Find where the given text appears and provide that cell's center as [x, y] coordinate. 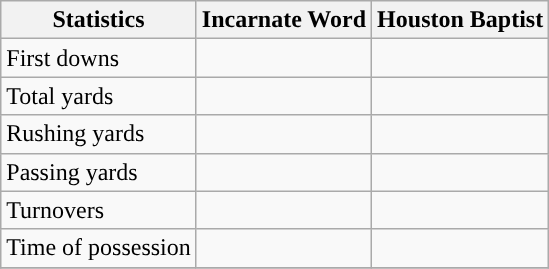
First downs [99, 58]
Turnovers [99, 210]
Statistics [99, 20]
Incarnate Word [284, 20]
Houston Baptist [460, 20]
Passing yards [99, 172]
Total yards [99, 96]
Time of possession [99, 248]
Rushing yards [99, 134]
